Determine the (X, Y) coordinate at the center of the cell enclosing the given text.  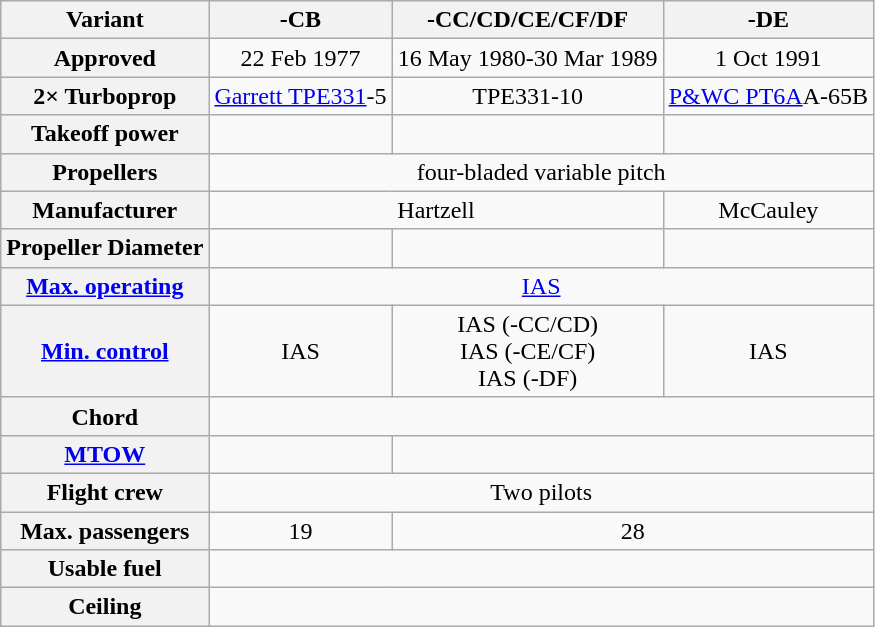
2× Turboprop (105, 96)
Garrett TPE331-5 (300, 96)
MTOW (105, 454)
Approved (105, 58)
IAS (-CC/CD) IAS (-CE/CF) IAS (-DF) (528, 351)
McCauley (768, 210)
Max. passengers (105, 531)
28 (632, 531)
Manufacturer (105, 210)
four-bladed variable pitch (542, 172)
22 Feb 1977 (300, 58)
TPE331-10 (528, 96)
Usable fuel (105, 569)
-DE (768, 20)
1 Oct 1991 (768, 58)
Chord (105, 416)
19 (300, 531)
Propeller Diameter (105, 248)
-CB (300, 20)
Two pilots (542, 492)
Min. control (105, 351)
Ceiling (105, 607)
Max. operating (105, 286)
Takeoff power (105, 134)
Propellers (105, 172)
Flight crew (105, 492)
-CC/CD/CE/CF/DF (528, 20)
Hartzell (436, 210)
16 May 1980-30 Mar 1989 (528, 58)
P&WC PT6AA-65B (768, 96)
Variant (105, 20)
